Provide the (X, Y) coordinate of the cell's center where the given text is located.  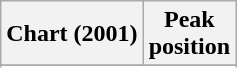
Chart (2001) (72, 34)
Peak position (189, 34)
